Find where the given text appears and provide that cell's center as [x, y] coordinate. 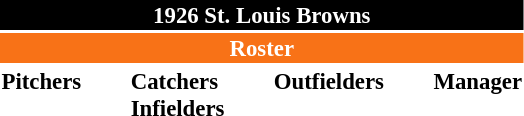
Roster [262, 48]
1926 St. Louis Browns [262, 15]
